Provide the [X, Y] coordinate of the cell's center where the given text is located.  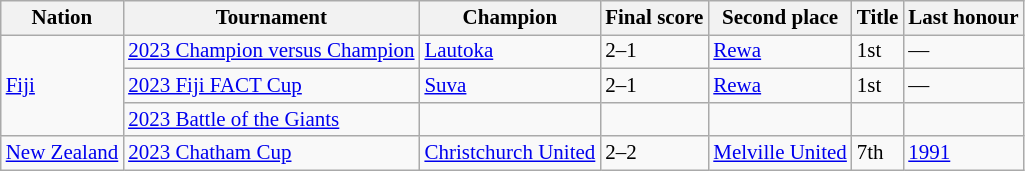
Fiji [62, 86]
Final score [654, 18]
Nation [62, 18]
2023 Fiji FACT Cup [271, 86]
Lautoka [510, 52]
Second place [780, 18]
Suva [510, 86]
New Zealand [62, 153]
7th [878, 153]
Christchurch United [510, 153]
Title [878, 18]
1991 [963, 153]
2023 Chatham Cup [271, 153]
Melville United [780, 153]
2–2 [654, 153]
Last honour [963, 18]
Champion [510, 18]
2023 Champion versus Champion [271, 52]
Tournament [271, 18]
2023 Battle of the Giants [271, 119]
